Capture the cell that displays the provided text and extract its [X, Y] central coordinate. 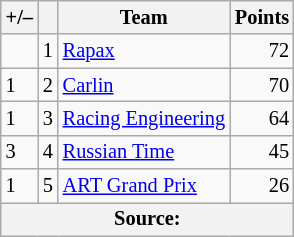
70 [262, 85]
Rapax [144, 51]
Points [262, 17]
72 [262, 51]
64 [262, 118]
45 [262, 152]
Team [144, 17]
Racing Engineering [144, 118]
Source: [148, 219]
+/– [20, 17]
2 [48, 85]
Carlin [144, 85]
5 [48, 186]
ART Grand Prix [144, 186]
4 [48, 152]
Russian Time [144, 152]
26 [262, 186]
